Pinpoint the cell where the given text exists, returning its [x, y] midpoint coordinate. 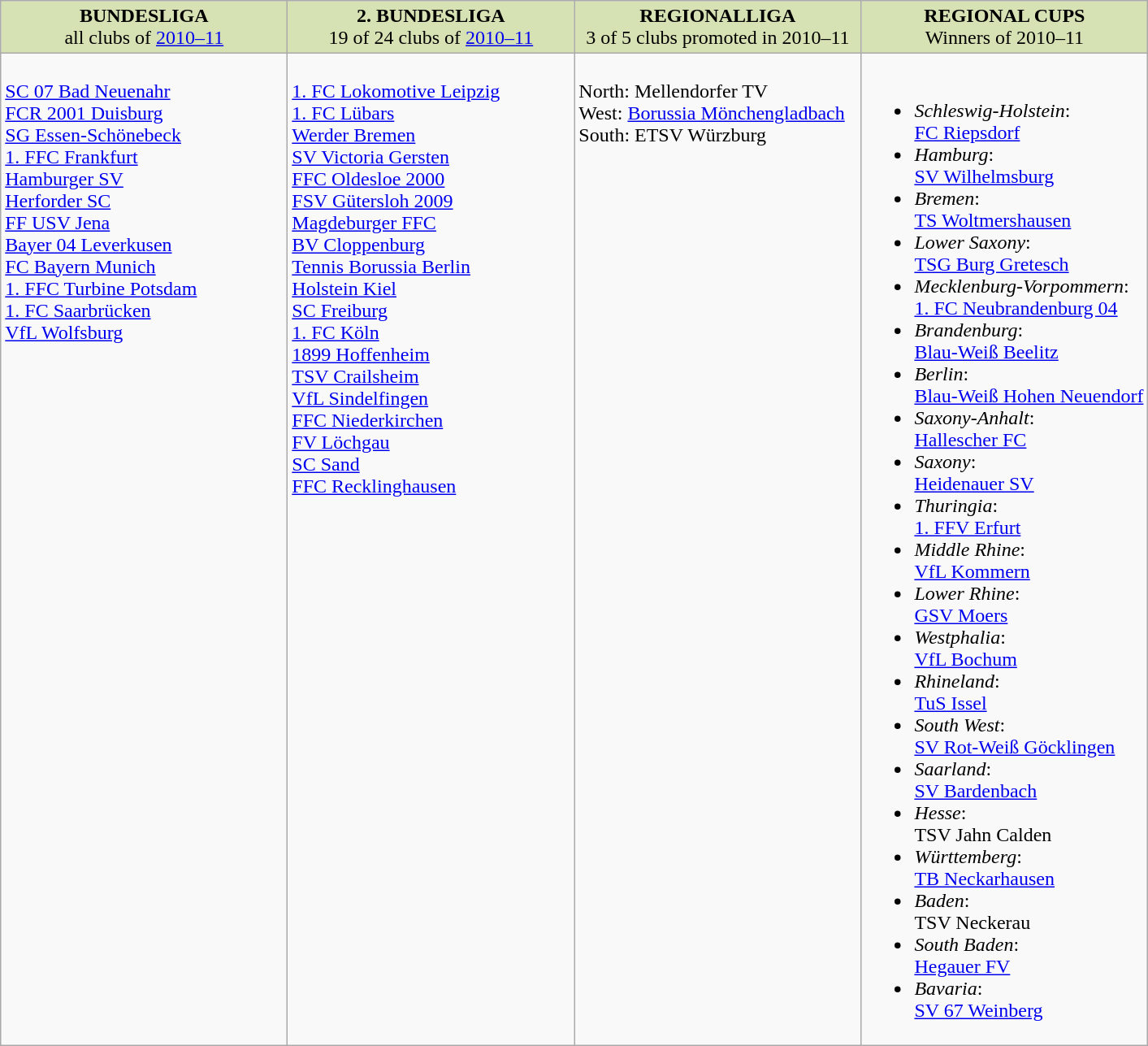
REGIONAL CUPSWinners of 2010–11 [1004, 28]
REGIONALLIGA 3 of 5 clubs promoted in 2010–11 [718, 28]
BUNDESLIGAall clubs of 2010–11 [145, 28]
North: Mellendorfer TVWest: Borussia MönchengladbachSouth: ETSV Würzburg [718, 549]
2. BUNDESLIGA19 of 24 clubs of 2010–11 [431, 28]
